Return the (X, Y) coordinate for the center point of the cell that contains the specified text.  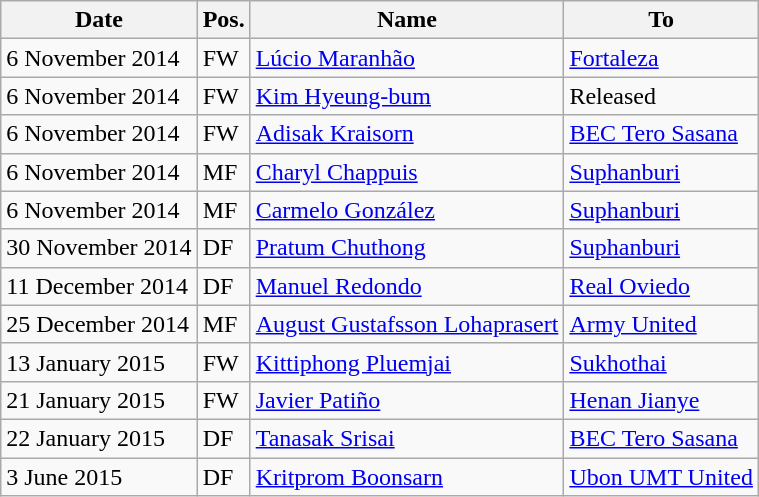
Carmelo González (407, 210)
Pratum Chuthong (407, 248)
25 December 2014 (99, 324)
Real Oviedo (662, 286)
Adisak Kraisorn (407, 134)
Tanasak Srisai (407, 438)
Javier Patiño (407, 400)
August Gustafsson Lohaprasert (407, 324)
Ubon UMT United (662, 477)
Pos. (224, 20)
Date (99, 20)
3 June 2015 (99, 477)
30 November 2014 (99, 248)
Fortaleza (662, 58)
Lúcio Maranhão (407, 58)
Henan Jianye (662, 400)
Kritprom Boonsarn (407, 477)
Manuel Redondo (407, 286)
Sukhothai (662, 362)
11 December 2014 (99, 286)
Army United (662, 324)
Name (407, 20)
21 January 2015 (99, 400)
13 January 2015 (99, 362)
Released (662, 96)
Kittiphong Pluemjai (407, 362)
Kim Hyeung-bum (407, 96)
To (662, 20)
Charyl Chappuis (407, 172)
22 January 2015 (99, 438)
